Determine the [x, y] coordinate at the center of the cell enclosing the given text.  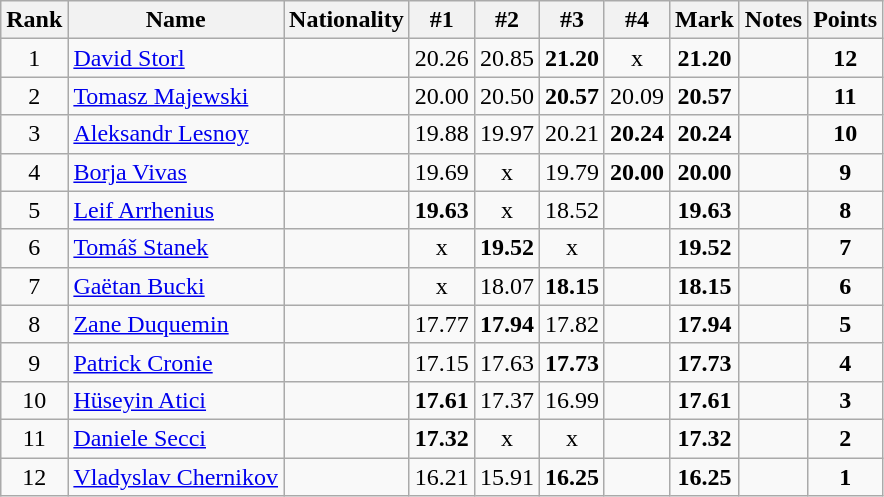
#2 [506, 20]
19.88 [442, 134]
19.79 [572, 172]
20.50 [506, 96]
Mark [705, 20]
Notes [773, 20]
Borja Vivas [176, 172]
Hüseyin Atici [176, 400]
Points [846, 20]
17.63 [506, 362]
15.91 [506, 477]
20.85 [506, 58]
Gaëtan Bucki [176, 286]
18.07 [506, 286]
19.69 [442, 172]
Aleksandr Lesnoy [176, 134]
David Storl [176, 58]
17.77 [442, 324]
Vladyslav Chernikov [176, 477]
16.99 [572, 400]
Patrick Cronie [176, 362]
Name [176, 20]
Leif Arrhenius [176, 210]
16.21 [442, 477]
#4 [636, 20]
#3 [572, 20]
20.26 [442, 58]
Daniele Secci [176, 438]
Tomáš Stanek [176, 248]
18.52 [572, 210]
Rank [34, 20]
Nationality [347, 20]
Tomasz Majewski [176, 96]
20.21 [572, 134]
17.15 [442, 362]
17.37 [506, 400]
17.82 [572, 324]
20.09 [636, 96]
19.97 [506, 134]
#1 [442, 20]
Zane Duquemin [176, 324]
